Provide the (x, y) coordinate of the cell's center where the given text is located.  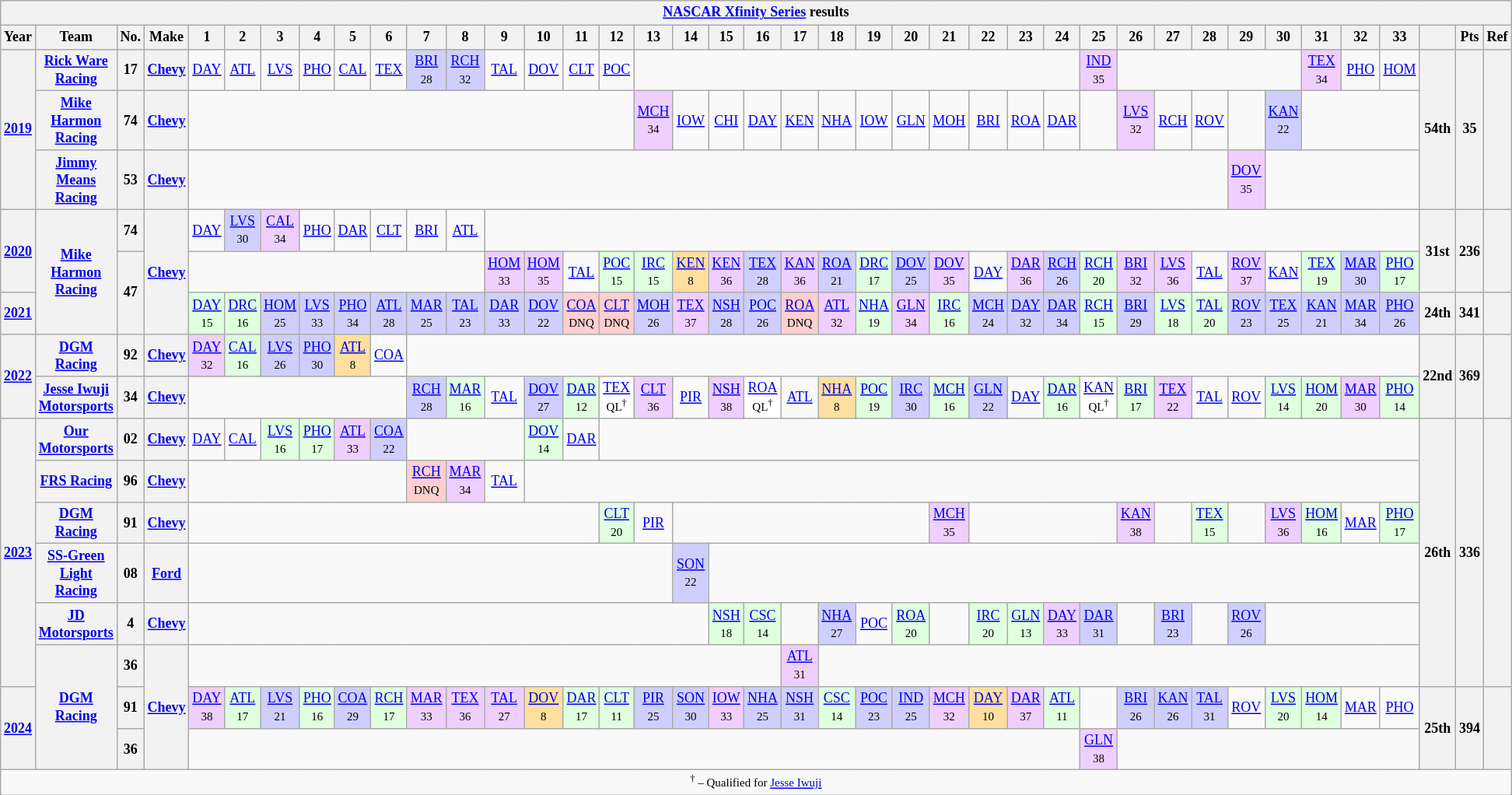
KAN21 (1322, 313)
Year (19, 37)
ROA21 (837, 272)
NHA8 (837, 397)
PHO34 (353, 313)
BRI26 (1136, 707)
POC26 (763, 313)
15 (726, 37)
11 (582, 37)
FRS Racing (76, 482)
LVS16 (280, 440)
CHI (726, 121)
NSH31 (800, 707)
TEXQL† (617, 397)
HOM14 (1322, 707)
COA (389, 355)
DAY10 (989, 707)
IRC20 (989, 624)
CLT20 (617, 523)
336 (1470, 552)
ATL17 (243, 707)
IND25 (911, 707)
PHO26 (1400, 313)
MAR16 (465, 397)
KAN (1283, 272)
BRI17 (1136, 397)
CLT36 (653, 397)
341 (1470, 313)
MCH35 (949, 523)
DAR37 (1025, 707)
GLN22 (989, 397)
DAR31 (1099, 624)
HOM33 (504, 272)
ATL11 (1062, 707)
KEN36 (726, 272)
LVS20 (1283, 707)
DAR17 (582, 707)
DAR33 (504, 313)
LVS30 (243, 230)
TEX25 (1283, 313)
20 (911, 37)
TAL31 (1210, 707)
PIR25 (653, 707)
26 (1136, 37)
02 (131, 440)
DOV8 (544, 707)
DRC17 (874, 272)
ROA20 (911, 624)
NHA (837, 121)
BRI29 (1136, 313)
ROV23 (1246, 313)
NHA25 (763, 707)
DAY33 (1062, 624)
TEX15 (1210, 523)
GLN13 (1025, 624)
SON22 (691, 573)
KAN26 (1173, 707)
MCH32 (949, 707)
DAY15 (207, 313)
25 (1099, 37)
RCH26 (1062, 272)
TAL27 (504, 707)
POC19 (874, 397)
KAN22 (1283, 121)
31st (1437, 250)
Ford (166, 573)
CAL16 (243, 355)
MAR25 (426, 313)
MCH16 (949, 397)
ROAQL† (763, 397)
TEX (389, 70)
Jimmy Means Racing (76, 180)
369 (1470, 376)
Team (76, 37)
DAR16 (1062, 397)
TAL20 (1210, 313)
IOW33 (726, 707)
53 (131, 180)
7 (426, 37)
PHO30 (317, 355)
TEX19 (1322, 272)
29 (1246, 37)
NSH18 (726, 624)
CLTDNQ (617, 313)
13 (653, 37)
Make (166, 37)
ROADNQ (800, 313)
ROV26 (1246, 624)
RCH20 (1099, 272)
No. (131, 37)
Pts (1470, 37)
MOH (949, 121)
LVS14 (1283, 397)
28 (1210, 37)
MOH26 (653, 313)
LVS18 (1173, 313)
ATL33 (353, 440)
CAL34 (280, 230)
RCHDNQ (426, 482)
HOM25 (280, 313)
96 (131, 482)
MCH24 (989, 313)
LVS32 (1136, 121)
22 (989, 37)
2021 (19, 313)
33 (1400, 37)
DOV27 (544, 397)
HOM35 (544, 272)
ATL8 (353, 355)
RCH28 (426, 397)
TEX22 (1173, 397)
TAL23 (465, 313)
SON30 (691, 707)
HOM (1400, 70)
08 (131, 573)
TEX28 (763, 272)
NASCAR Xfinity Series results (756, 12)
† – Qualified for Jesse Iwuji (756, 783)
DAR34 (1062, 313)
GLN38 (1099, 749)
NHA19 (874, 313)
34 (131, 397)
IND35 (1099, 70)
POC23 (874, 707)
SS-Green Light Racing (76, 573)
LVS33 (317, 313)
6 (389, 37)
TEX37 (691, 313)
24 (1062, 37)
DOV25 (911, 272)
DAR12 (582, 397)
PHO16 (317, 707)
BRI32 (1136, 272)
MAR33 (426, 707)
10 (544, 37)
2019 (19, 129)
ATL31 (800, 666)
COADNQ (582, 313)
2022 (19, 376)
31 (1322, 37)
12 (617, 37)
KEN (800, 121)
Ref (1497, 37)
54th (1437, 129)
KEN8 (691, 272)
NSH28 (726, 313)
236 (1470, 250)
Jesse Iwuji Motorsports (76, 397)
IRC30 (911, 397)
Our Motorsports (76, 440)
POC15 (617, 272)
BRI28 (426, 70)
92 (131, 355)
2023 (19, 552)
BRI23 (1173, 624)
IRC16 (949, 313)
NHA27 (837, 624)
JD Motorsports (76, 624)
LVS (280, 70)
ROV37 (1246, 272)
HOM20 (1322, 397)
RCH32 (465, 70)
ATL28 (389, 313)
25th (1437, 728)
47 (131, 292)
LVS26 (280, 355)
LVS21 (280, 707)
27 (1173, 37)
394 (1470, 728)
2 (243, 37)
KANQL† (1099, 397)
TEX34 (1322, 70)
19 (874, 37)
ATL32 (837, 313)
30 (1283, 37)
2024 (19, 728)
21 (949, 37)
COA22 (389, 440)
24th (1437, 313)
MCH34 (653, 121)
KAN36 (800, 272)
IRC15 (653, 272)
1 (207, 37)
DRC16 (243, 313)
DAR36 (1025, 272)
2020 (19, 250)
PHO14 (1400, 397)
RCH17 (389, 707)
16 (763, 37)
3 (280, 37)
KAN38 (1136, 523)
32 (1360, 37)
HOM16 (1322, 523)
RCH15 (1099, 313)
8 (465, 37)
18 (837, 37)
ROA (1025, 121)
22nd (1437, 376)
9 (504, 37)
CLT11 (617, 707)
RCH (1173, 121)
TEX36 (465, 707)
23 (1025, 37)
14 (691, 37)
GLN34 (911, 313)
35 (1470, 129)
DOV22 (544, 313)
26th (1437, 552)
DOV14 (544, 440)
COA29 (353, 707)
DAY38 (207, 707)
Rick Ware Racing (76, 70)
NSH38 (726, 397)
5 (353, 37)
GLN (911, 121)
DOV (544, 70)
